Find where the given text appears and provide that cell's center as (x, y) coordinate. 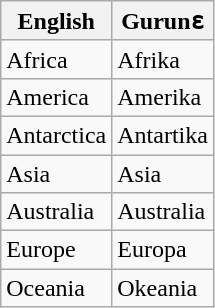
English (56, 21)
Europe (56, 250)
Antarctica (56, 135)
Africa (56, 59)
Antartika (163, 135)
Oceania (56, 288)
Europa (163, 250)
Afrika (163, 59)
Amerika (163, 97)
America (56, 97)
Okeania (163, 288)
Gurunɛ (163, 21)
